Identify which cell holds the provided text, then report its [X, Y] central coordinate. 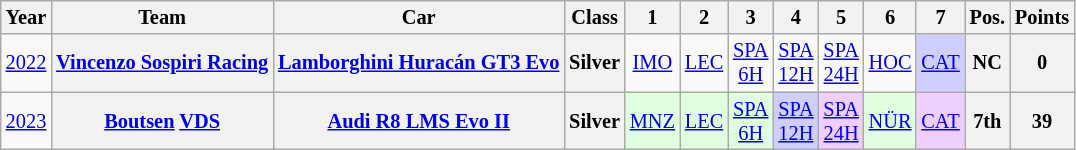
5 [842, 17]
IMO [652, 63]
NÜR [890, 121]
2022 [26, 63]
NC [988, 63]
3 [750, 17]
HOC [890, 63]
2 [704, 17]
Vincenzo Sospiri Racing [162, 63]
7th [988, 121]
Audi R8 LMS Evo II [418, 121]
Team [162, 17]
Year [26, 17]
0 [1042, 63]
39 [1042, 121]
4 [796, 17]
MNZ [652, 121]
1 [652, 17]
Class [594, 17]
Pos. [988, 17]
Lamborghini Huracán GT3 Evo [418, 63]
Points [1042, 17]
6 [890, 17]
2023 [26, 121]
Car [418, 17]
7 [940, 17]
Boutsen VDS [162, 121]
